For the text-containing cell, return its midpoint in [x, y] coordinate format. 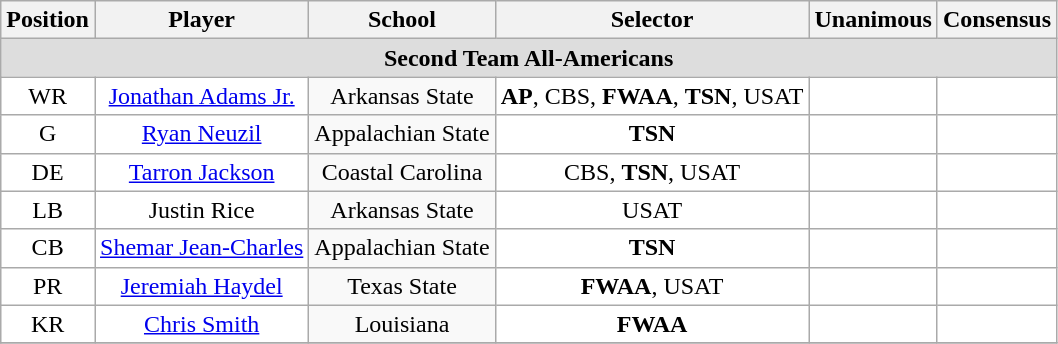
LB [48, 210]
Shemar Jean-Charles [201, 248]
Jeremiah Haydel [201, 286]
Player [201, 20]
Ryan Neuzil [201, 134]
Second Team All-Americans [529, 58]
Position [48, 20]
Coastal Carolina [402, 172]
PR [48, 286]
School [402, 20]
KR [48, 324]
CB [48, 248]
Louisiana [402, 324]
DE [48, 172]
AP, CBS, FWAA, TSN, USAT [652, 96]
USAT [652, 210]
Consensus [996, 20]
Justin Rice [201, 210]
CBS, TSN, USAT [652, 172]
Tarron Jackson [201, 172]
FWAA [652, 324]
WR [48, 96]
Selector [652, 20]
G [48, 134]
Jonathan Adams Jr. [201, 96]
FWAA, USAT [652, 286]
Chris Smith [201, 324]
Texas State [402, 286]
Unanimous [873, 20]
